Capture the cell that displays the provided text and extract its [x, y] central coordinate. 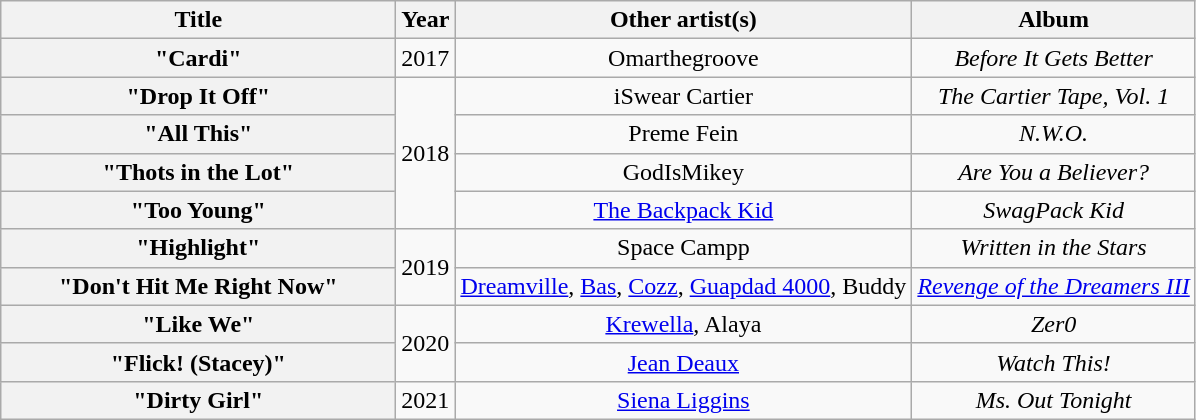
"Highlight" [198, 248]
Album [1054, 20]
iSwear Cartier [684, 96]
GodIsMikey [684, 172]
"Cardi" [198, 58]
The Backpack Kid [684, 210]
2020 [426, 343]
2019 [426, 267]
Ms. Out Tonight [1054, 400]
"All This" [198, 134]
"Too Young" [198, 210]
"Flick! (Stacey)" [198, 362]
"Like We" [198, 324]
Revenge of the Dreamers III [1054, 286]
Title [198, 20]
2018 [426, 153]
Jean Deaux [684, 362]
Omarthegroove [684, 58]
Siena Liggins [684, 400]
"Dirty Girl" [198, 400]
"Thots in the Lot" [198, 172]
"Don't Hit Me Right Now" [198, 286]
Before It Gets Better [1054, 58]
"Drop It Off" [198, 96]
Space Campp [684, 248]
The Cartier Tape, Vol. 1 [1054, 96]
Are You a Believer? [1054, 172]
Preme Fein [684, 134]
Year [426, 20]
Dreamville, Bas, Cozz, Guapdad 4000, Buddy [684, 286]
Krewella, Alaya [684, 324]
2021 [426, 400]
2017 [426, 58]
Zer0 [1054, 324]
N.W.O. [1054, 134]
Watch This! [1054, 362]
SwagPack Kid [1054, 210]
Other artist(s) [684, 20]
Written in the Stars [1054, 248]
